Extract the [X, Y] coordinate from the center of the cell holding the provided text.  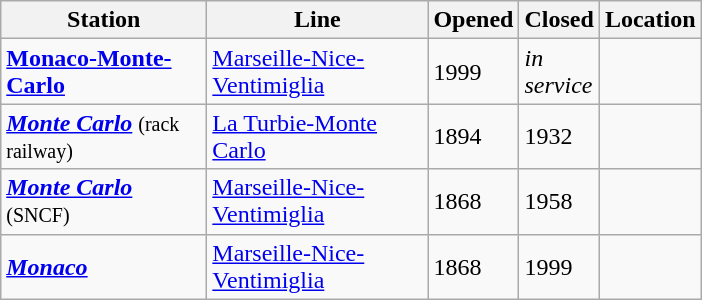
Monte Carlo (rack railway) [104, 136]
Line [318, 20]
1894 [474, 136]
Monaco-Monte-Carlo [104, 72]
Location [650, 20]
1958 [559, 202]
La Turbie-Monte Carlo [318, 136]
Opened [474, 20]
1932 [559, 136]
in service [559, 72]
Closed [559, 20]
Station [104, 20]
Monte Carlo (SNCF) [104, 202]
Monaco [104, 266]
